Capture the cell that displays the provided text and extract its (X, Y) central coordinate. 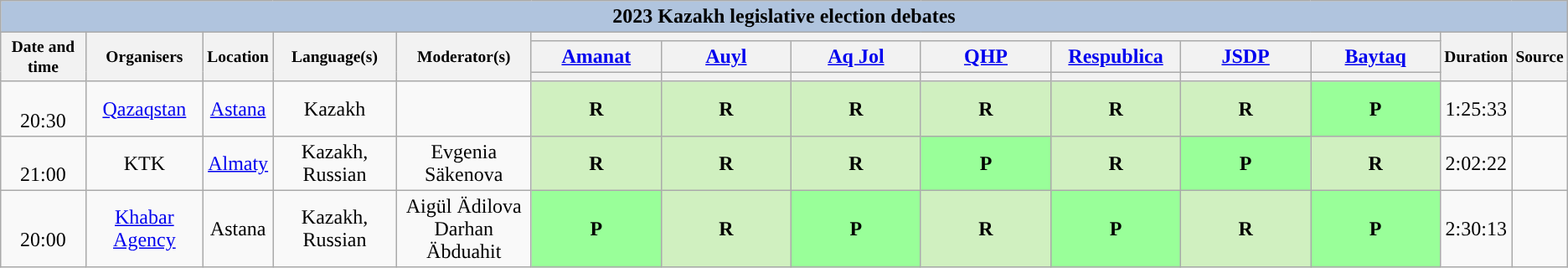
Aq Jol (856, 56)
Moderator(s) (464, 57)
Baytaq (1375, 56)
Kazakh (335, 109)
Amanat (596, 56)
QHP (985, 56)
2023 Kazakh legislative election debates (784, 17)
Khabar Agency (144, 229)
Language(s) (335, 57)
Date and time (44, 57)
KTK (144, 162)
Almaty (238, 162)
20:00 (44, 229)
Source (1540, 57)
Evgenia Säkenova (464, 162)
21:00 (44, 162)
20:30 (44, 109)
Aigül ÄdilovaDarhan Äbduahit (464, 229)
Qazaqstan (144, 109)
2:30:13 (1476, 229)
JSDP (1246, 56)
1:25:33 (1476, 109)
Respublica (1116, 56)
Location (238, 57)
Organisers (144, 57)
Duration (1476, 57)
2:02:22 (1476, 162)
Auyl (725, 56)
